Return the [X, Y] coordinate for the center point of the cell that contains the specified text.  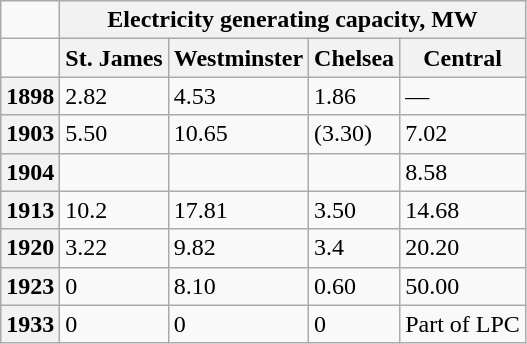
8.58 [463, 172]
Chelsea [354, 58]
8.10 [238, 286]
10.2 [114, 210]
20.20 [463, 248]
2.82 [114, 96]
9.82 [238, 248]
4.53 [238, 96]
1898 [30, 96]
17.81 [238, 210]
1923 [30, 286]
Part of LPC [463, 324]
50.00 [463, 286]
1.86 [354, 96]
St. James [114, 58]
1933 [30, 324]
0.60 [354, 286]
1920 [30, 248]
3.50 [354, 210]
— [463, 96]
14.68 [463, 210]
Central [463, 58]
7.02 [463, 134]
1904 [30, 172]
3.4 [354, 248]
5.50 [114, 134]
1913 [30, 210]
10.65 [238, 134]
1903 [30, 134]
Westminster [238, 58]
(3.30) [354, 134]
3.22 [114, 248]
Electricity generating capacity, MW [293, 20]
